From the cell containing the given text, extract its center point as (x, y) coordinate. 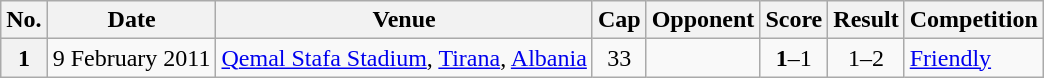
Venue (404, 20)
Date (132, 20)
Cap (619, 20)
33 (619, 58)
No. (24, 20)
Score (794, 20)
Qemal Stafa Stadium, Tirana, Albania (404, 58)
1–1 (794, 58)
1 (24, 58)
9 February 2011 (132, 58)
Opponent (703, 20)
Friendly (974, 58)
1–2 (866, 58)
Competition (974, 20)
Result (866, 20)
